Return the [x, y] coordinate for the center point of the cell that contains the specified text.  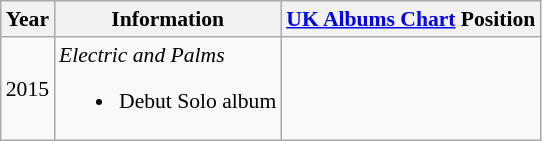
UK Albums Chart Position [410, 19]
Electric and PalmsDebut Solo album [168, 89]
Year [28, 19]
2015 [28, 89]
Information [168, 19]
